Output the [X, Y] coordinate of the center of the cell containing the given text.  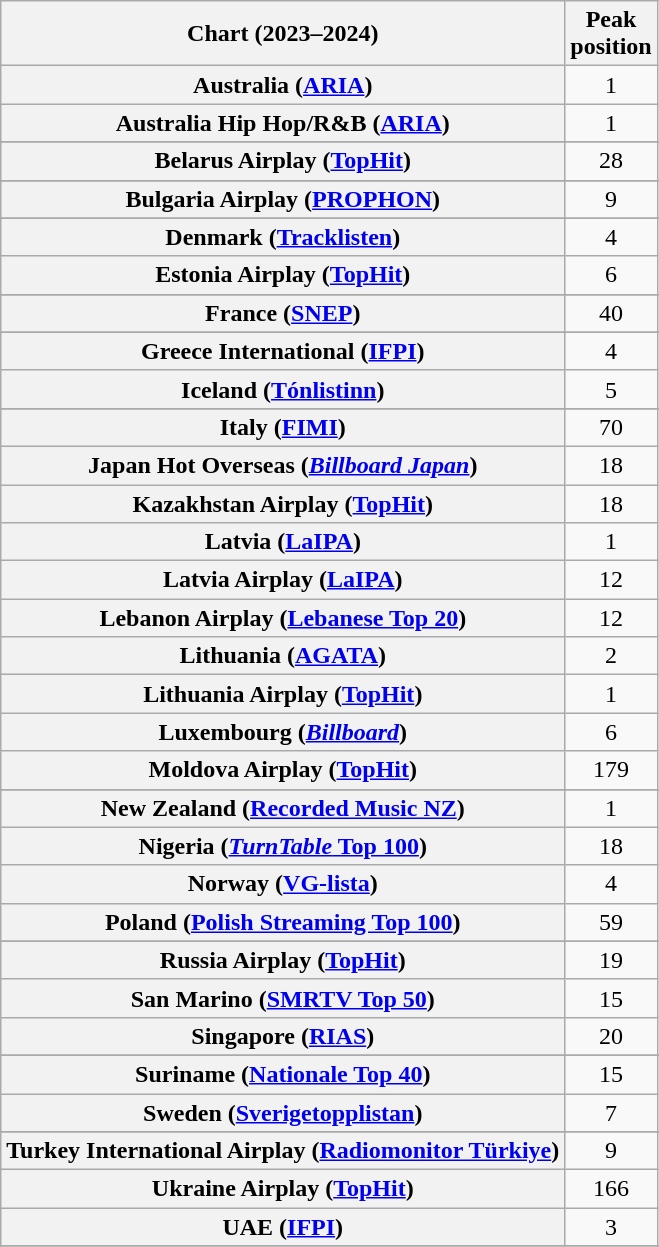
Peakposition [611, 34]
Lebanon Airplay (Lebanese Top 20) [283, 618]
Belarus Airplay (TopHit) [283, 161]
Estonia Airplay (TopHit) [283, 275]
Italy (FIMI) [283, 427]
Latvia Airplay (LaIPA) [283, 580]
UAE (IFPI) [283, 1227]
Denmark (Tracklisten) [283, 237]
Kazakhstan Airplay (TopHit) [283, 503]
France (SNEP) [283, 313]
Japan Hot Overseas (Billboard Japan) [283, 465]
Lithuania Airplay (TopHit) [283, 694]
Norway (VG-lista) [283, 884]
40 [611, 313]
Poland (Polish Streaming Top 100) [283, 922]
Sweden (Sverigetopplistan) [283, 1113]
Moldova Airplay (TopHit) [283, 770]
Latvia (LaIPA) [283, 542]
Iceland (Tónlistinn) [283, 389]
Singapore (RIAS) [283, 1036]
7 [611, 1113]
Australia (ARIA) [283, 85]
20 [611, 1036]
Chart (2023–2024) [283, 34]
San Marino (SMRTV Top 50) [283, 998]
70 [611, 427]
Ukraine Airplay (TopHit) [283, 1189]
Turkey International Airplay (Radiomonitor Türkiye) [283, 1151]
166 [611, 1189]
3 [611, 1227]
19 [611, 960]
Luxembourg (Billboard) [283, 732]
5 [611, 389]
28 [611, 161]
Nigeria (TurnTable Top 100) [283, 846]
Lithuania (AGATA) [283, 656]
Russia Airplay (TopHit) [283, 960]
Suriname (Nationale Top 40) [283, 1074]
Australia Hip Hop/R&B (ARIA) [283, 123]
2 [611, 656]
Greece International (IFPI) [283, 351]
Bulgaria Airplay (PROPHON) [283, 199]
179 [611, 770]
New Zealand (Recorded Music NZ) [283, 808]
59 [611, 922]
